For the text-containing cell, return its midpoint in [x, y] coordinate format. 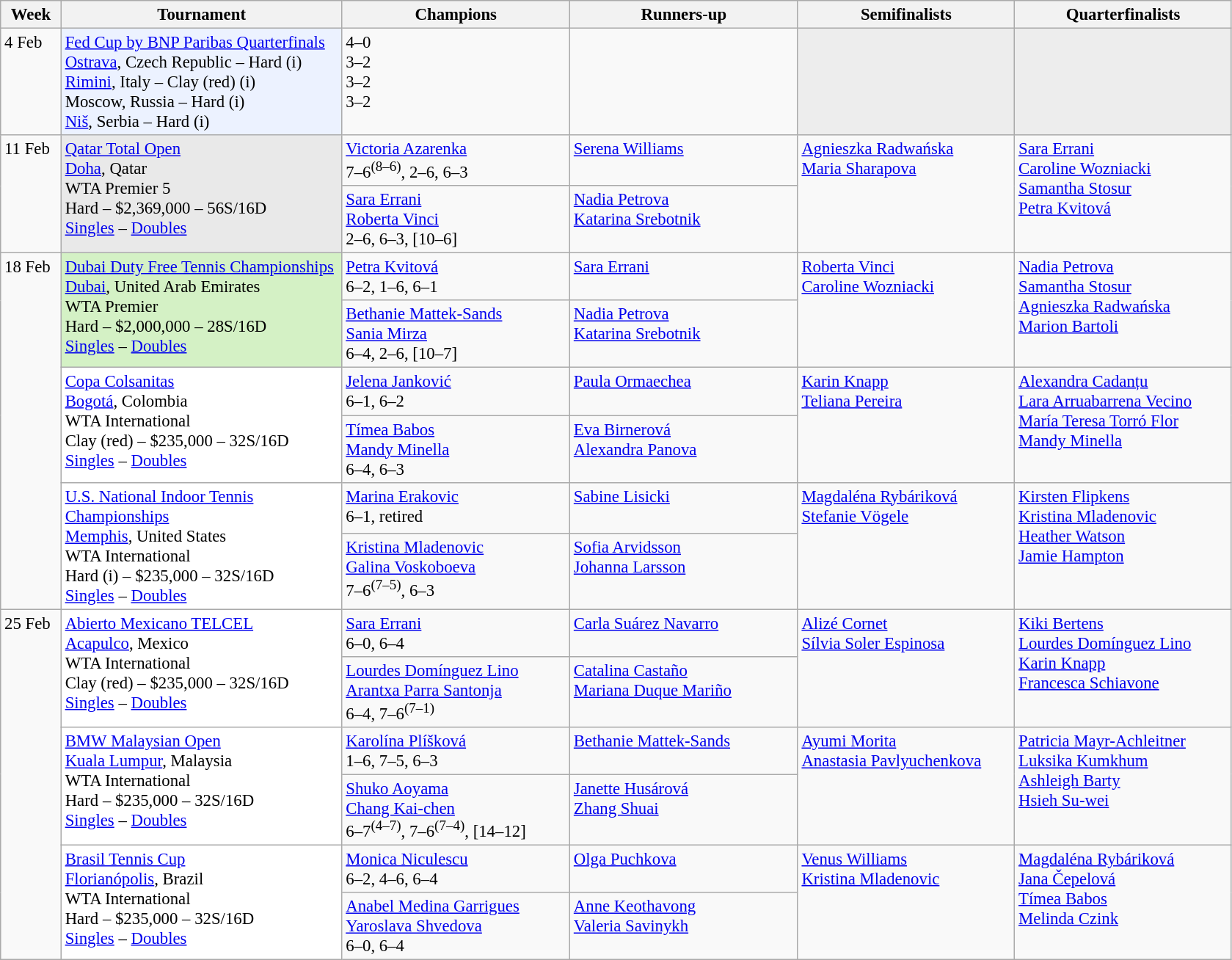
Carla Suárez Navarro [684, 633]
Patricia Mayr-Achleitner Luksika Kumkhum Ashleigh Barty Hsieh Su-wei [1123, 787]
Magdaléna Rybáriková Stefanie Vögele [906, 546]
U.S. National Indoor Tennis ChampionshipsMemphis, United StatesWTA InternationalHard (i) – $235,000 – 32S/16DSingles – Doubles [201, 546]
Alizé Cornet Sílvia Soler Espinosa [906, 668]
Monica Niculescu6–2, 4–6, 6–4 [456, 869]
Bethanie Mattek-Sands Sania Mirza6–4, 2–6, [10–7] [456, 335]
Tournament [201, 15]
Shuko Aoyama Chang Kai-chen6–7(4–7), 7–6(7–4), [14–12] [456, 810]
Serena Williams [684, 160]
Paula Ormaechea [684, 392]
Week [31, 15]
Sara Errani Caroline Wozniacki Samantha Stosur Petra Kvitová [1123, 194]
25 Feb [31, 785]
Victoria Azarenka7–6(8–6), 2–6, 6–3 [456, 160]
Runners-up [684, 15]
Marina Erakovic 6–1, retired [456, 508]
Kirsten Flipkens Kristina Mladenovic Heather Watson Jamie Hampton [1123, 546]
Sara Errani [684, 277]
4 Feb [31, 82]
Karin Knapp Teliana Pereira [906, 425]
Kiki Bertens Lourdes Domínguez Lino Karin Knapp Francesca Schiavone [1123, 668]
Sabine Lisicki [684, 508]
Copa ColsanitasBogotá, ColombiaWTA InternationalClay (red) – $235,000 – 32S/16DSingles – Doubles [201, 425]
Jelena Janković6–1, 6–2 [456, 392]
Magdaléna Rybáriková Jana Čepelová Tímea Babos Melinda Czink [1123, 902]
Agnieszka Radwańska Maria Sharapova [906, 194]
4–0 3–2 3–2 3–2 [456, 82]
Nadia Petrova Samantha Stosur Agnieszka Radwańska Marion Bartoli [1123, 310]
Anabel Medina Garrigues Yaroslava Shvedova6–0, 6–4 [456, 926]
Anne Keothavong Valeria Savinykh [684, 926]
Brasil Tennis CupFlorianópolis, BrazilWTA InternationalHard – $235,000 – 32S/16DSingles – Doubles [201, 902]
Quarterfinalists [1123, 15]
Champions [456, 15]
Sofia Arvidsson Johanna Larsson [684, 571]
Janette Husárová Zhang Shuai [684, 810]
Kristina Mladenovic Galina Voskoboeva7–6(7–5), 6–3 [456, 571]
Ayumi Morita Anastasia Pavlyuchenkova [906, 787]
Karolína Plíšková1–6, 7–5, 6–3 [456, 752]
Petra Kvitová6–2, 1–6, 6–1 [456, 277]
Dubai Duty Free Tennis ChampionshipsDubai, United Arab EmiratesWTA PremierHard – $2,000,000 – 28S/16DSingles – Doubles [201, 310]
Abierto Mexicano TELCELAcapulco, MexicoWTA InternationalClay (red) – $235,000 – 32S/16DSingles – Doubles [201, 668]
Bethanie Mattek-Sands [684, 752]
Venus Williams Kristina Mladenovic [906, 902]
18 Feb [31, 432]
Sara Errani6–0, 6–4 [456, 633]
BMW Malaysian OpenKuala Lumpur, MalaysiaWTA InternationalHard – $235,000 – 32S/16DSingles – Doubles [201, 787]
Tímea Babos Mandy Minella6–4, 6–3 [456, 449]
Fed Cup by BNP Paribas QuarterfinalsOstrava, Czech Republic – Hard (i) Rimini, Italy – Clay (red) (i)Moscow, Russia – Hard (i)Niš, Serbia – Hard (i) [201, 82]
Olga Puchkova [684, 869]
Alexandra Cadanțu Lara Arruabarrena Vecino María Teresa Torró Flor Mandy Minella [1123, 425]
Semifinalists [906, 15]
Qatar Total OpenDoha, QatarWTA Premier 5Hard – $2,369,000 – 56S/16DSingles – Doubles [201, 194]
Sara Errani Roberta Vinci2–6, 6–3, [10–6] [456, 219]
Catalina Castaño Mariana Duque Mariño [684, 691]
Lourdes Domínguez Lino Arantxa Parra Santonja 6–4, 7–6(7–1) [456, 691]
11 Feb [31, 194]
Roberta Vinci Caroline Wozniacki [906, 310]
Eva Birnerová Alexandra Panova [684, 449]
